Find where the given text appears and provide that cell's center as [x, y] coordinate. 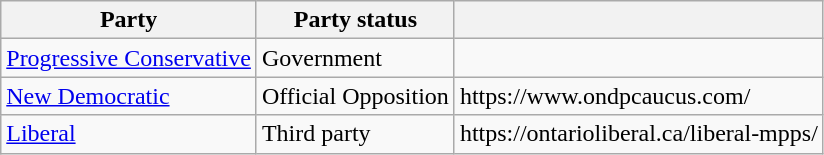
https://ontarioliberal.ca/liberal-mpps/ [638, 134]
Official Opposition [355, 96]
Progressive Conservative [129, 58]
New Democratic [129, 96]
Liberal [129, 134]
Party status [355, 20]
Third party [355, 134]
Party [129, 20]
https://www.ondpcaucus.com/ [638, 96]
Government [355, 58]
